Capture the cell that displays the provided text and extract its [x, y] central coordinate. 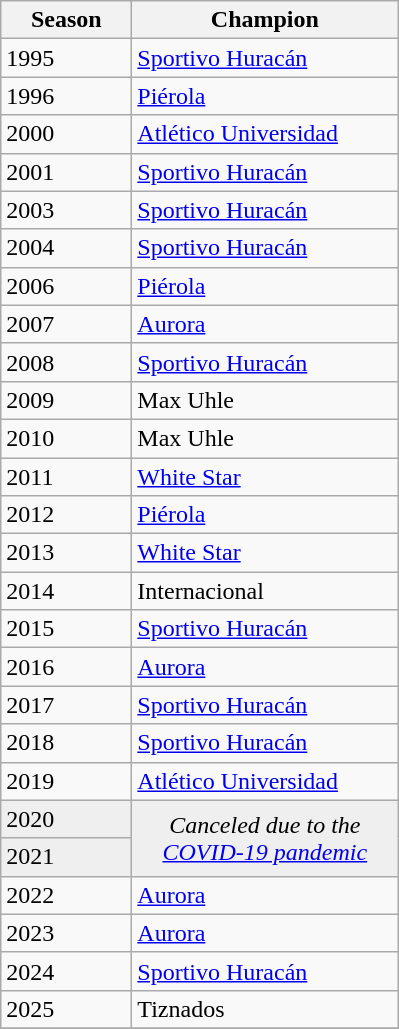
2021 [66, 857]
2008 [66, 362]
2003 [66, 210]
2016 [66, 667]
2019 [66, 781]
2007 [66, 324]
2004 [66, 248]
2012 [66, 515]
Champion [265, 20]
2013 [66, 553]
1996 [66, 96]
2009 [66, 400]
2018 [66, 743]
2010 [66, 438]
2014 [66, 591]
2011 [66, 477]
2001 [66, 172]
2022 [66, 895]
2024 [66, 971]
Internacional [265, 591]
1995 [66, 58]
Canceled due to the COVID-19 pandemic [265, 838]
2020 [66, 819]
2000 [66, 134]
2006 [66, 286]
2017 [66, 705]
Season [66, 20]
2023 [66, 933]
Tiznados [265, 1009]
2025 [66, 1009]
2015 [66, 629]
